Determine the (x, y) coordinate at the center of the cell enclosing the given text.  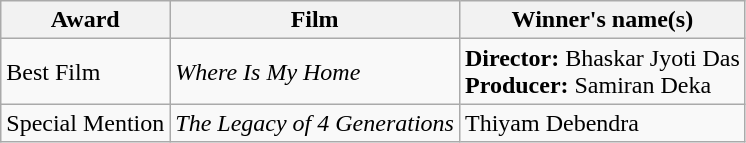
Award (86, 20)
Best Film (86, 72)
Thiyam Debendra (602, 123)
Film (315, 20)
Director: Bhaskar Jyoti DasProducer: Samiran Deka (602, 72)
Winner's name(s) (602, 20)
Special Mention (86, 123)
The Legacy of 4 Generations (315, 123)
Where Is My Home (315, 72)
